From the cell containing the given text, extract its center point as [X, Y] coordinate. 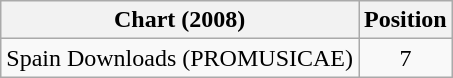
Position [405, 20]
7 [405, 58]
Spain Downloads (PROMUSICAE) [180, 58]
Chart (2008) [180, 20]
